Provide the [x, y] coordinate of the cell's center where the given text is located.  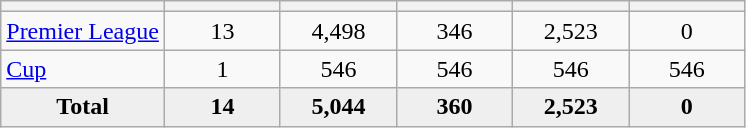
360 [455, 107]
346 [455, 31]
4,498 [338, 31]
5,044 [338, 107]
1 [222, 69]
13 [222, 31]
Total [83, 107]
Premier League [83, 31]
Cup [83, 69]
14 [222, 107]
